From the cell containing the given text, extract its center point as (x, y) coordinate. 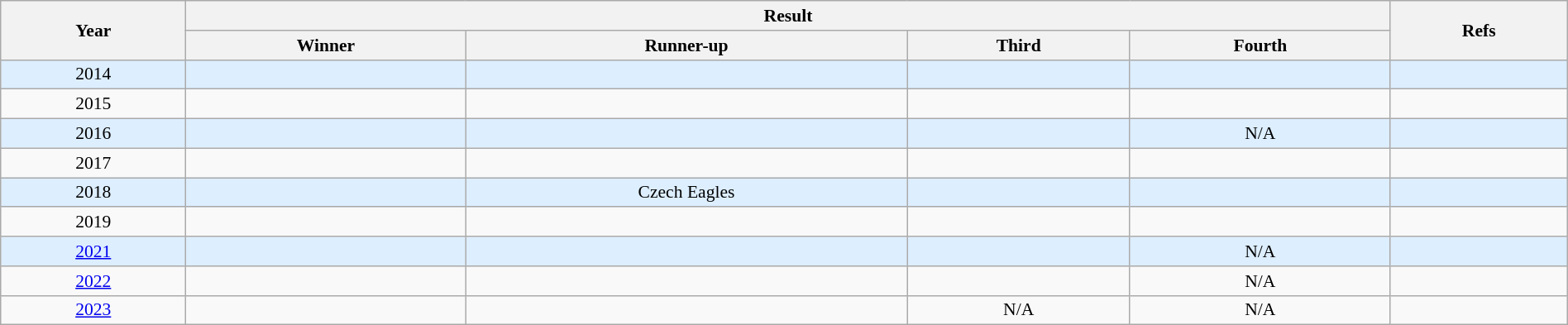
2016 (93, 134)
2023 (93, 310)
Refs (1479, 30)
Runner-up (686, 45)
Fourth (1260, 45)
2014 (93, 74)
2019 (93, 222)
2015 (93, 104)
Winner (326, 45)
Result (788, 16)
2022 (93, 281)
2018 (93, 193)
Third (1019, 45)
2021 (93, 251)
Year (93, 30)
2017 (93, 163)
Czech Eagles (686, 193)
